Scan for the cell matching the given text and deliver its [X, Y] coordinate at center. 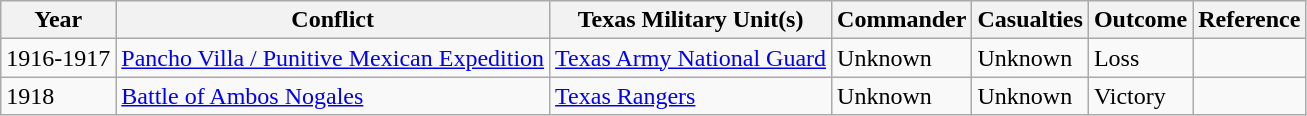
Commander [902, 20]
Texas Rangers [691, 96]
Casualties [1030, 20]
Victory [1140, 96]
Loss [1140, 58]
1918 [58, 96]
Texas Military Unit(s) [691, 20]
Texas Army National Guard [691, 58]
Year [58, 20]
Outcome [1140, 20]
1916-1917 [58, 58]
Battle of Ambos Nogales [333, 96]
Pancho Villa / Punitive Mexican Expedition [333, 58]
Conflict [333, 20]
Reference [1250, 20]
